Return [X, Y] of the center of cell containing provided text 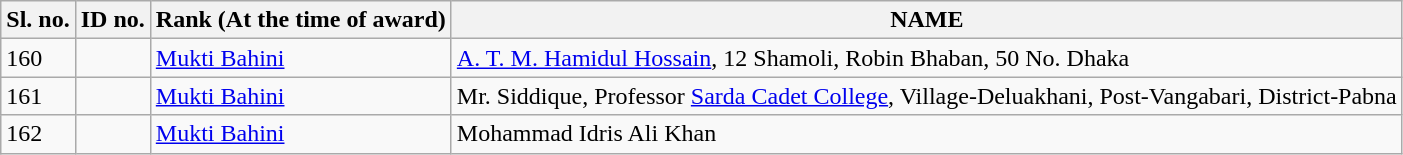
Mr. Siddique, Professor Sarda Cadet College, Village-Deluakhani, Post-Vangabari, District-Pabna [926, 96]
Rank (At the time of award) [300, 20]
A. T. M. Hamidul Hossain, 12 Shamoli, Robin Bhaban, 50 No. Dhaka [926, 58]
NAME [926, 20]
160 [38, 58]
161 [38, 96]
Mohammad Idris Ali Khan [926, 134]
Sl. no. [38, 20]
ID no. [112, 20]
162 [38, 134]
